Pinpoint the cell where the given text exists, returning its [x, y] midpoint coordinate. 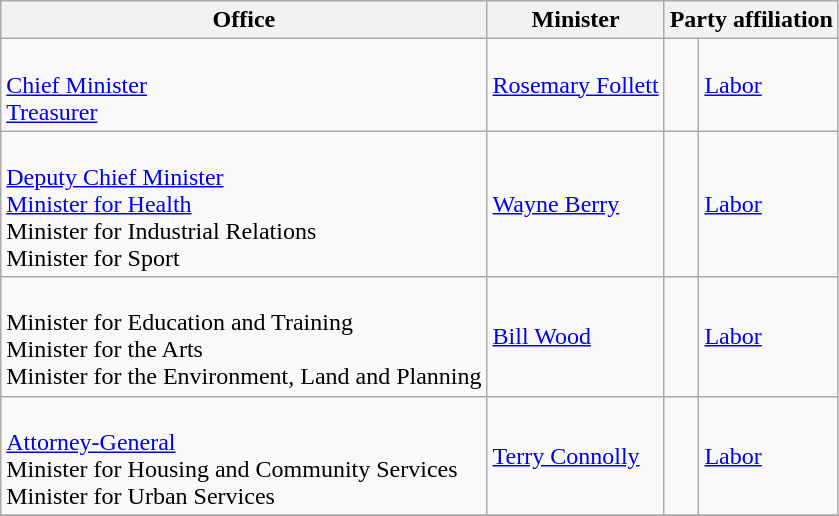
Terry Connolly [576, 456]
Chief Minister Treasurer [244, 85]
Bill Wood [576, 336]
Party affiliation [751, 20]
Attorney-General Minister for Housing and Community Services Minister for Urban Services [244, 456]
Minister [576, 20]
Office [244, 20]
Minister for Education and Training Minister for the Arts Minister for the Environment, Land and Planning [244, 336]
Rosemary Follett [576, 85]
Wayne Berry [576, 204]
Deputy Chief Minister Minister for Health Minister for Industrial Relations Minister for Sport [244, 204]
